For the text-containing cell, return its midpoint in [x, y] coordinate format. 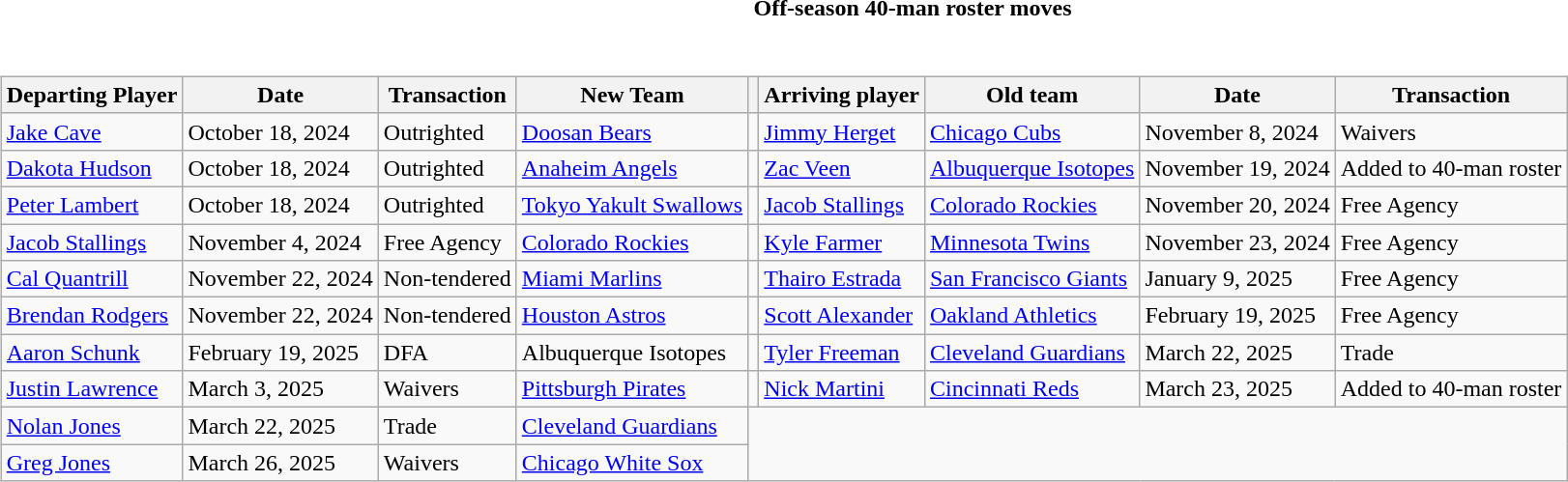
Anaheim Angels [632, 168]
Oakland Athletics [1031, 316]
Nick Martini [842, 389]
Departing Player [92, 95]
November 20, 2024 [1237, 205]
Scott Alexander [842, 316]
Cal Quantrill [92, 279]
DFA [447, 353]
San Francisco Giants [1031, 279]
Brendan Rodgers [92, 316]
Dakota Hudson [92, 168]
Old team [1031, 95]
November 4, 2024 [280, 242]
Tokyo Yakult Swallows [632, 205]
Arriving player [842, 95]
Aaron Schunk [92, 353]
Jimmy Herget [842, 131]
Tyler Freeman [842, 353]
Pittsburgh Pirates [632, 389]
New Team [632, 95]
Peter Lambert [92, 205]
January 9, 2025 [1237, 279]
Minnesota Twins [1031, 242]
Chicago White Sox [632, 463]
Justin Lawrence [92, 389]
Houston Astros [632, 316]
Doosan Bears [632, 131]
Chicago Cubs [1031, 131]
Greg Jones [92, 463]
March 23, 2025 [1237, 389]
November 8, 2024 [1237, 131]
Cincinnati Reds [1031, 389]
Kyle Farmer [842, 242]
March 3, 2025 [280, 389]
Zac Veen [842, 168]
March 26, 2025 [280, 463]
Nolan Jones [92, 426]
November 23, 2024 [1237, 242]
November 19, 2024 [1237, 168]
Thairo Estrada [842, 279]
Miami Marlins [632, 279]
Jake Cave [92, 131]
